Find where the given text appears and provide that cell's center as [X, Y] coordinate. 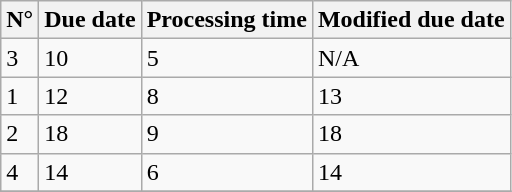
N° [20, 20]
5 [226, 58]
8 [226, 96]
Processing time [226, 20]
9 [226, 134]
3 [20, 58]
Modified due date [411, 20]
4 [20, 172]
Due date [90, 20]
10 [90, 58]
12 [90, 96]
6 [226, 172]
N/A [411, 58]
2 [20, 134]
1 [20, 96]
13 [411, 96]
